From the cell containing the given text, extract its center point as (x, y) coordinate. 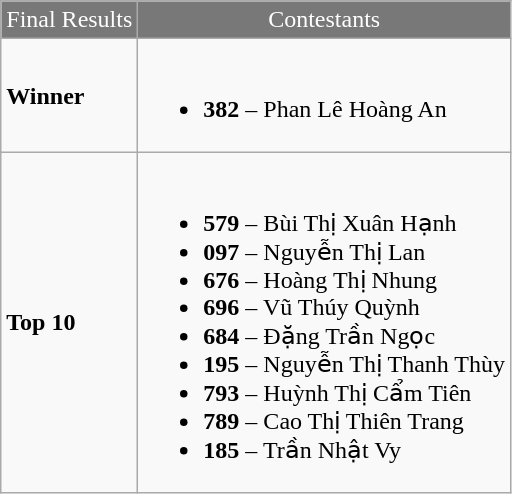
Top 10 (70, 322)
Final Results (70, 20)
Winner (70, 96)
Contestants (324, 20)
382 – Phan Lê Hoàng An (324, 96)
